Capture the cell that displays the provided text and extract its [X, Y] central coordinate. 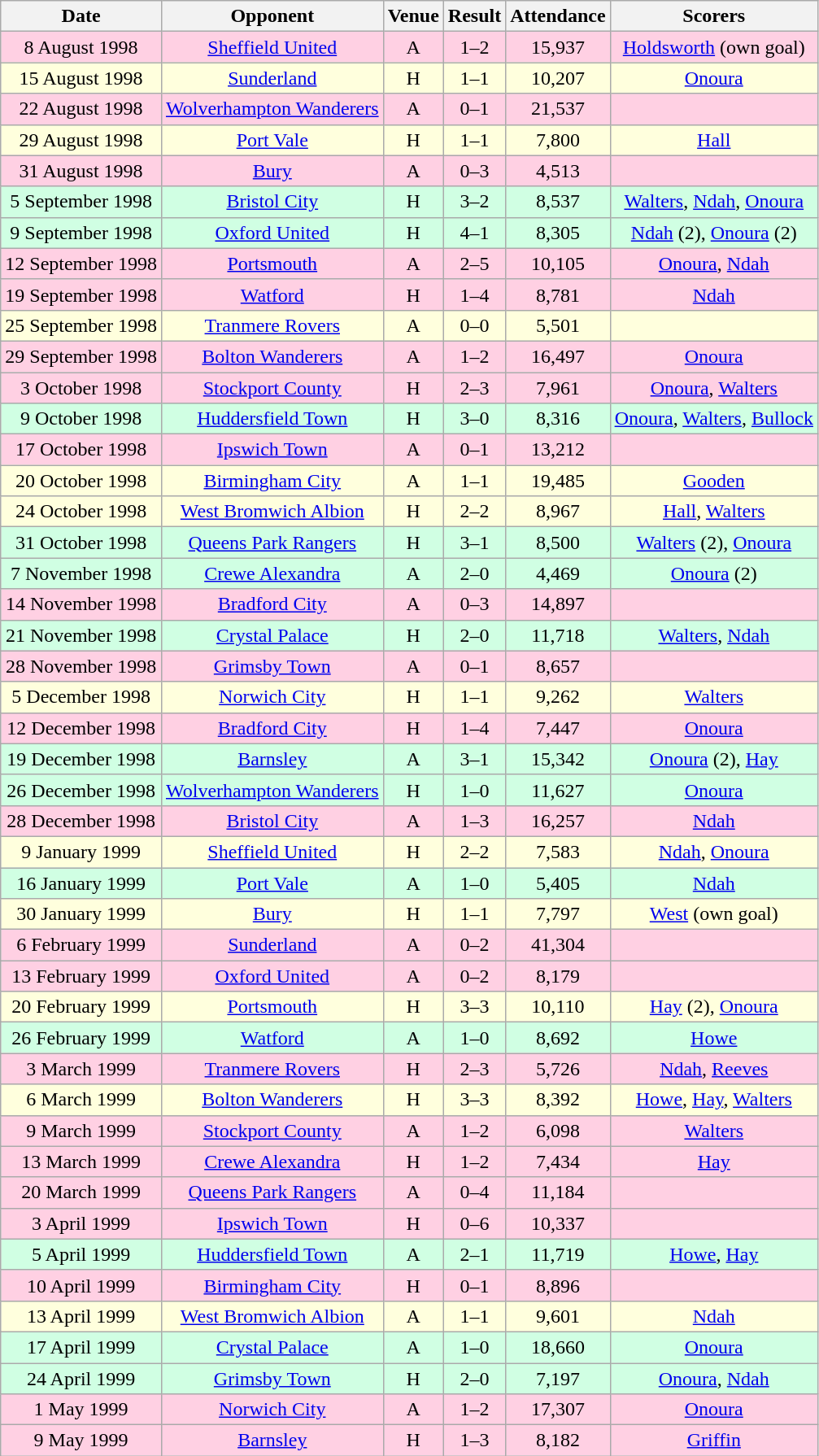
Howe [714, 1038]
Walters (2), Onoura [714, 543]
Attendance [558, 16]
8,305 [558, 233]
3–2 [474, 202]
5 September 1998 [81, 202]
West (own goal) [714, 914]
2–1 [474, 1254]
Hay (2), Onoura [714, 1007]
3 April 1999 [81, 1223]
29 August 1998 [81, 140]
26 December 1998 [81, 790]
2–5 [474, 264]
10,207 [558, 78]
8,781 [558, 294]
31 August 1998 [81, 171]
26 February 1999 [81, 1038]
9,601 [558, 1316]
13 April 1999 [81, 1316]
8,500 [558, 543]
13 March 1999 [81, 1162]
5 April 1999 [81, 1254]
Result [474, 16]
21,537 [558, 109]
28 November 1998 [81, 666]
5,405 [558, 883]
8,392 [558, 1100]
3 March 1999 [81, 1069]
Howe, Hay [714, 1254]
10,337 [558, 1223]
13,212 [558, 450]
Hall, Walters [714, 512]
3–0 [474, 419]
7,434 [558, 1162]
Hay [714, 1162]
7 November 1998 [81, 573]
4–1 [474, 233]
16,497 [558, 356]
18,660 [558, 1347]
8,692 [558, 1038]
Gooden [714, 481]
5,501 [558, 325]
9 March 1999 [81, 1131]
10,110 [558, 1007]
8,967 [558, 512]
8,537 [558, 202]
8,179 [558, 976]
8,182 [558, 1441]
15,342 [558, 759]
21 November 1998 [81, 635]
22 August 1998 [81, 109]
7,961 [558, 388]
Ndah (2), Onoura (2) [714, 233]
9 October 1998 [81, 419]
9 September 1998 [81, 233]
Date [81, 16]
Hall [714, 140]
17 October 1998 [81, 450]
20 March 1999 [81, 1192]
9 May 1999 [81, 1441]
19,485 [558, 481]
8,657 [558, 666]
11,627 [558, 790]
29 September 1998 [81, 356]
0–6 [474, 1223]
Walters, Ndah, Onoura [714, 202]
Ndah, Onoura [714, 852]
19 December 1998 [81, 759]
25 September 1998 [81, 325]
20 February 1999 [81, 1007]
5 December 1998 [81, 697]
4,513 [558, 171]
8 August 1998 [81, 47]
24 April 1999 [81, 1379]
Onoura (2), Hay [714, 759]
13 February 1999 [81, 976]
4,469 [558, 573]
0–4 [474, 1192]
Onoura, Walters [714, 388]
7,583 [558, 852]
17,307 [558, 1410]
Holdsworth (own goal) [714, 47]
6,098 [558, 1131]
Walters, Ndah [714, 635]
17 April 1999 [81, 1347]
9,262 [558, 697]
41,304 [558, 945]
11,718 [558, 635]
12 September 1998 [81, 264]
6 March 1999 [81, 1100]
5,726 [558, 1069]
1 May 1999 [81, 1410]
28 December 1998 [81, 821]
20 October 1998 [81, 481]
7,800 [558, 140]
30 January 1999 [81, 914]
24 October 1998 [81, 512]
Venue [413, 16]
Onoura (2) [714, 573]
16,257 [558, 821]
14,897 [558, 604]
9 January 1999 [81, 852]
19 September 1998 [81, 294]
11,719 [558, 1254]
10 April 1999 [81, 1285]
31 October 1998 [81, 543]
3 October 1998 [81, 388]
14 November 1998 [81, 604]
8,316 [558, 419]
16 January 1999 [81, 883]
Opponent [272, 16]
7,447 [558, 728]
Ndah, Reeves [714, 1069]
11,184 [558, 1192]
10,105 [558, 264]
7,197 [558, 1379]
Howe, Hay, Walters [714, 1100]
Scorers [714, 16]
Griffin [714, 1441]
Onoura, Walters, Bullock [714, 419]
8,896 [558, 1285]
12 December 1998 [81, 728]
6 February 1999 [81, 945]
0–0 [474, 325]
15 August 1998 [81, 78]
15,937 [558, 47]
7,797 [558, 914]
